Scan for the cell matching the given text and deliver its (x, y) coordinate at center. 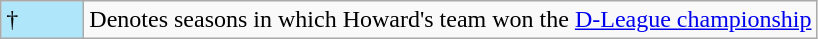
† (42, 20)
Denotes seasons in which Howard's team won the D-League championship (450, 20)
